Provide the [x, y] coordinate of the cell's center where the given text is located.  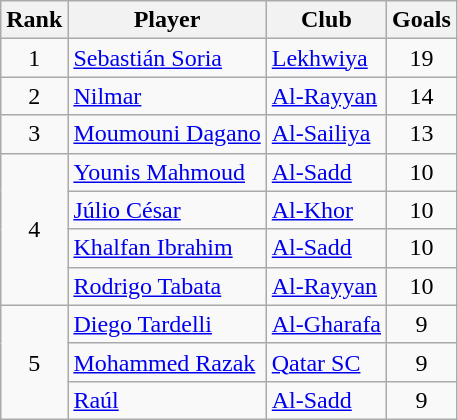
Nilmar [167, 96]
Diego Tardelli [167, 324]
Sebastián Soria [167, 58]
14 [422, 96]
Al-Khor [326, 210]
5 [34, 362]
Raúl [167, 400]
Júlio César [167, 210]
4 [34, 229]
Al-Gharafa [326, 324]
Rank [34, 20]
19 [422, 58]
Al-Sailiya [326, 134]
Mohammed Razak [167, 362]
Goals [422, 20]
Khalfan Ibrahim [167, 248]
3 [34, 134]
Club [326, 20]
Moumouni Dagano [167, 134]
13 [422, 134]
Player [167, 20]
1 [34, 58]
Qatar SC [326, 362]
Rodrigo Tabata [167, 286]
2 [34, 96]
Younis Mahmoud [167, 172]
Lekhwiya [326, 58]
